Capture the cell that displays the provided text and extract its [x, y] central coordinate. 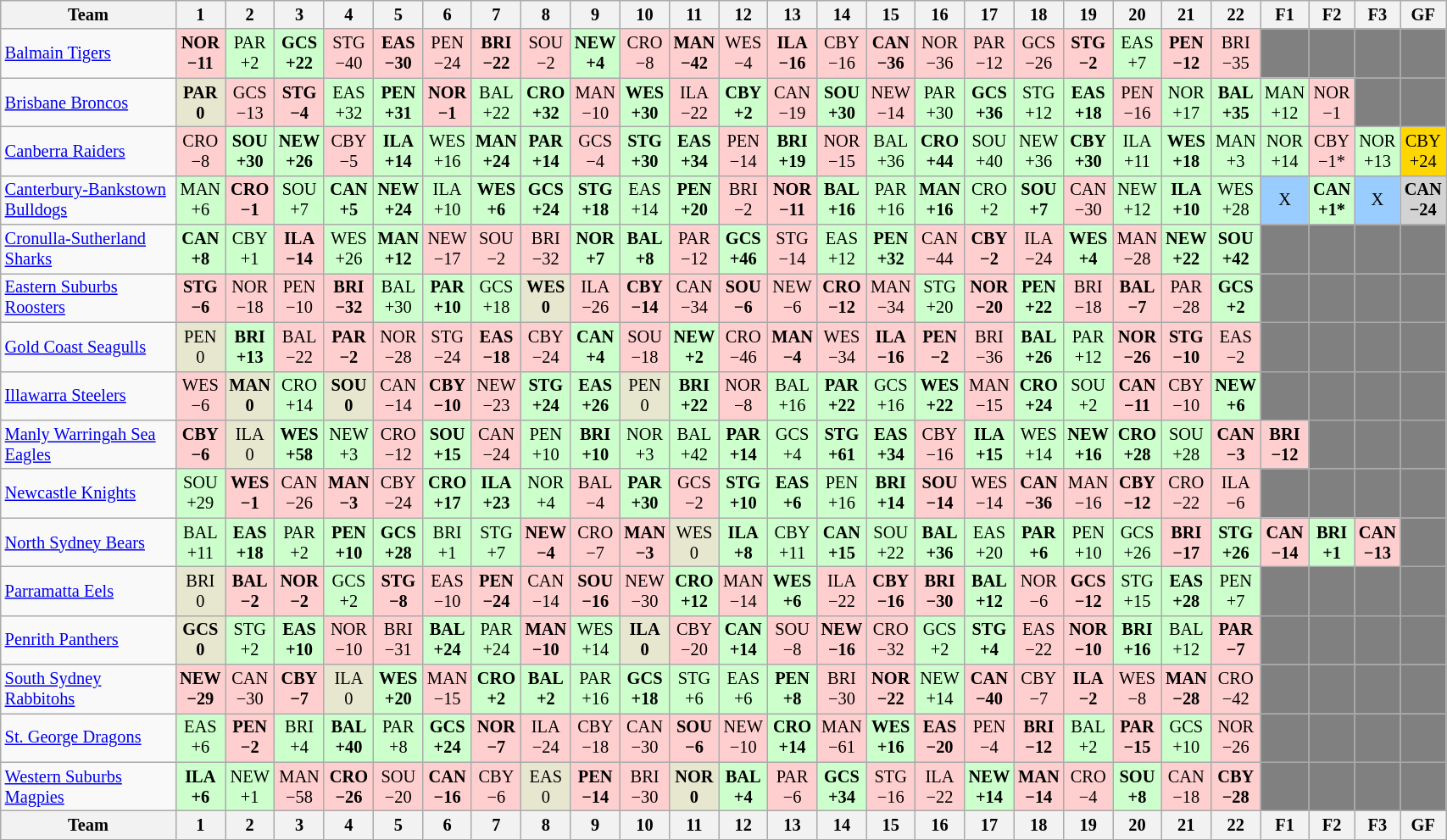
WES+26 [348, 249]
EAS−18 [496, 347]
WES−4 [743, 53]
MAN+6 [200, 200]
SOU−8 [792, 640]
EAS+32 [348, 103]
STG+6 [694, 689]
PAR+6 [1038, 542]
ILA−14 [299, 249]
Brisbane Broncos [88, 103]
PAR−15 [1138, 737]
CRO−22 [1186, 493]
NOR+17 [1186, 103]
GCS−2 [694, 493]
STG+30 [644, 151]
CRO−46 [743, 347]
GCS−26 [1038, 53]
STG+61 [842, 444]
CAN+14 [743, 640]
CRO+28 [1138, 444]
ILA+11 [1138, 151]
PAR+22 [842, 396]
NOR−7 [496, 737]
BRI−18 [1088, 298]
GCS+28 [398, 542]
NOR−36 [939, 53]
CBY+1 [250, 249]
GCS−12 [1088, 591]
STG+15 [1138, 591]
PAR−6 [792, 787]
NEW−29 [200, 689]
PEN+16 [842, 493]
STG−16 [890, 787]
STG+10 [743, 493]
CRO−1 [250, 200]
ILA+14 [398, 151]
NOR−18 [250, 298]
CAN+1* [1332, 200]
PAR+8 [398, 737]
EAS−20 [939, 737]
PEN−10 [299, 298]
EAS−22 [1038, 640]
Canterbury-Bankstown Bulldogs [88, 200]
PEN−16 [1138, 103]
GCS−4 [595, 151]
WES+4 [1088, 249]
NEW+1 [250, 787]
South Sydney Rabbitohs [88, 689]
CBY−20 [694, 640]
CAN−44 [939, 249]
NOR0 [694, 787]
Western Suburbs Magpies [88, 787]
SOU−20 [398, 787]
STG+7 [496, 542]
St. George Dragons [88, 737]
NEW−17 [448, 249]
STG−4 [299, 103]
WES+22 [939, 396]
BRI+14 [890, 493]
EAS−10 [448, 591]
MAN−34 [890, 298]
NOR−15 [842, 151]
SOU−14 [939, 493]
STG−10 [1186, 347]
CBY−28 [1235, 787]
BAL+22 [496, 103]
CBY−2 [989, 249]
NOR−2 [299, 591]
Eastern Suburbs Roosters [88, 298]
ILA+8 [743, 542]
NEW−23 [496, 396]
GCS+16 [890, 396]
NOR+14 [1285, 151]
WES−34 [842, 347]
PEN+22 [1038, 298]
CAN−34 [694, 298]
BAL+24 [448, 640]
PAR−28 [1186, 298]
BRI−36 [989, 347]
CAN+15 [842, 542]
CAN−16 [448, 787]
STG−8 [398, 591]
NEW+26 [299, 151]
STG−2 [1088, 53]
SOU+2 [1088, 396]
CRO+17 [448, 493]
BRI+16 [1138, 640]
PAR+12 [1088, 347]
EAS+26 [595, 396]
PEN+32 [890, 249]
WES+18 [1186, 151]
CRO−7 [595, 542]
BRI−35 [1235, 53]
CAN−19 [792, 103]
NEW−14 [890, 103]
EAS+28 [1186, 591]
SOU−18 [644, 347]
BAL+4 [743, 787]
MAN+16 [939, 200]
NEW−10 [743, 737]
CBY+24 [1423, 151]
Cronulla-Sutherland Sharks [88, 249]
NEW+4 [595, 53]
WES+28 [1235, 200]
PAR+10 [448, 298]
SOU+28 [1186, 444]
CRO+12 [694, 591]
EAS+20 [989, 542]
CAN−26 [299, 493]
STG+26 [1235, 542]
SOU+40 [989, 151]
GCS+36 [989, 103]
ILA+15 [989, 444]
BAL+42 [694, 444]
GCS+10 [1186, 737]
CBY+2 [743, 103]
STG+4 [989, 640]
BRI0 [200, 591]
PAR−2 [348, 347]
STG+20 [939, 298]
NEW+2 [694, 347]
PAR−7 [1235, 640]
CAN−18 [1186, 787]
STG−24 [448, 347]
NOR−8 [743, 396]
WES−1 [250, 493]
EAS−30 [398, 53]
BAL+40 [348, 737]
PEN−12 [1186, 53]
CAN−40 [989, 689]
STG+24 [546, 396]
WES−6 [200, 396]
EAS+12 [842, 249]
ILA+6 [200, 787]
NEW+12 [1138, 200]
CRO−32 [890, 640]
NEW+16 [1088, 444]
CRO−26 [348, 787]
NOR−20 [989, 298]
CBY−14 [644, 298]
STG+18 [595, 200]
CBY−1* [1332, 151]
GCS+26 [1138, 542]
CBY+11 [792, 542]
EAS+10 [299, 640]
ILA−26 [595, 298]
North Sydney Bears [88, 542]
BRI−31 [398, 640]
ILA+23 [496, 493]
BAL+26 [1038, 347]
SOU+22 [890, 542]
BAL−7 [1138, 298]
CRO−42 [1235, 689]
BAL+30 [398, 298]
BAL+35 [1235, 103]
SOU0 [348, 396]
CBY+30 [1088, 151]
BAL+11 [200, 542]
NOR+13 [1377, 151]
GCS+4 [792, 444]
WES+20 [398, 689]
CRO+44 [939, 151]
NEW+24 [398, 200]
BAL−22 [299, 347]
BRI−22 [496, 53]
NEW−16 [842, 640]
GCS+22 [299, 53]
CAN+5 [348, 200]
MAN+3 [1235, 151]
STG+2 [250, 640]
NOR−28 [398, 347]
STG+12 [1038, 103]
BAL−2 [250, 591]
WES+30 [644, 103]
ILA−6 [1235, 493]
PAR0 [200, 103]
BRI+22 [694, 396]
MAN−58 [299, 787]
PEN+31 [398, 103]
BRI−17 [1186, 542]
BRI+10 [595, 444]
NEW+3 [348, 444]
STG−14 [792, 249]
EAS+14 [644, 200]
STG−40 [348, 53]
CRO+32 [546, 103]
MAN−42 [694, 53]
BRI+4 [299, 737]
WES−8 [1138, 689]
Illawarra Steelers [88, 396]
NOR+4 [546, 493]
Parramatta Eels [88, 591]
SOU+8 [1138, 787]
Newcastle Knights [88, 493]
NOR−22 [890, 689]
CBY−5 [348, 151]
NOR+7 [595, 249]
CRO−4 [1088, 787]
CAN+8 [200, 249]
CAN+4 [595, 347]
NEW+22 [1186, 249]
NEW−6 [792, 298]
NEW+6 [1235, 396]
WES+58 [299, 444]
CAN−3 [1235, 444]
MAN−16 [1088, 493]
GCS+34 [842, 787]
GCS0 [200, 640]
Canberra Raiders [88, 151]
SOU+29 [200, 493]
Manly Warringah Sea Eagles [88, 444]
PEN+7 [1235, 591]
BRI+19 [792, 151]
CAN−13 [1377, 542]
STG−6 [200, 298]
MAN+24 [496, 151]
SOU−16 [595, 591]
EAS0 [546, 787]
Gold Coast Seagulls [88, 347]
BAL+8 [644, 249]
BRI−2 [743, 200]
PEN+20 [694, 200]
BAL−4 [595, 493]
GCS−13 [250, 103]
CRO+24 [1038, 396]
EAS−2 [1235, 347]
NOR−6 [1038, 591]
ILA−2 [1088, 689]
Penrith Panthers [88, 640]
NOR+3 [644, 444]
BRI+13 [250, 347]
SOU+15 [448, 444]
NEW+36 [1038, 151]
MAN−61 [842, 737]
NEW−4 [546, 542]
SOU+42 [1235, 249]
EAS+7 [1138, 53]
MAN0 [250, 396]
PAR+24 [496, 640]
NEW−30 [644, 591]
PEN−4 [989, 737]
GCS+46 [743, 249]
WES−14 [989, 493]
PEN+8 [792, 689]
Balmain Tigers [88, 53]
CBY−12 [1138, 493]
CBY−18 [595, 737]
CAN−11 [1138, 396]
MAN−4 [792, 347]
